Detect which cell encompasses the target text, then output its [X, Y] center coordinate. 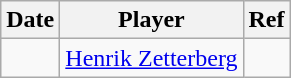
Date [30, 20]
Player [152, 20]
Ref [266, 20]
Henrik Zetterberg [152, 58]
